Return the (X, Y) coordinate for the center point of the cell that contains the specified text.  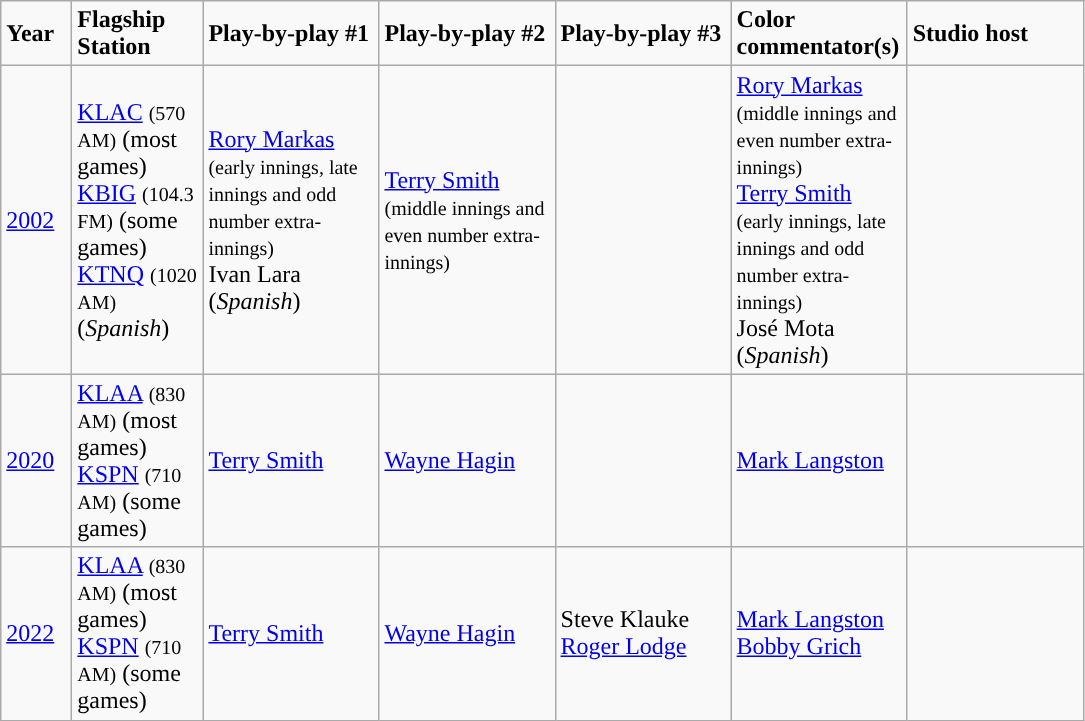
Play-by-play #3 (643, 34)
Steve KlaukeRoger Lodge (643, 634)
Rory Markas (early innings, late innings and odd number extra-innings)Ivan Lara (Spanish) (291, 220)
Year (36, 34)
Mark Langston (819, 460)
Play-by-play #1 (291, 34)
2020 (36, 460)
2022 (36, 634)
KLAC (570 AM) (most games)KBIG (104.3 FM) (some games)KTNQ (1020 AM) (Spanish) (138, 220)
Studio host (995, 34)
Mark LangstonBobby Grich (819, 634)
Terry Smith (middle innings and even number extra-innings) (467, 220)
Play-by-play #2 (467, 34)
Flagship Station (138, 34)
Rory Markas (middle innings and even number extra-innings)Terry Smith (early innings, late innings and odd number extra-innings)José Mota (Spanish) (819, 220)
2002 (36, 220)
Color commentator(s) (819, 34)
